Scan for the cell matching the given text and deliver its [X, Y] coordinate at center. 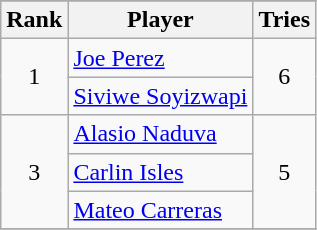
5 [284, 172]
Joe Perez [160, 58]
1 [34, 77]
Tries [284, 20]
Alasio Naduva [160, 134]
Player [160, 20]
3 [34, 172]
6 [284, 77]
Carlin Isles [160, 172]
Mateo Carreras [160, 210]
Rank [34, 20]
Siviwe Soyizwapi [160, 96]
